Extract the [x, y] coordinate from the center of the cell holding the provided text.  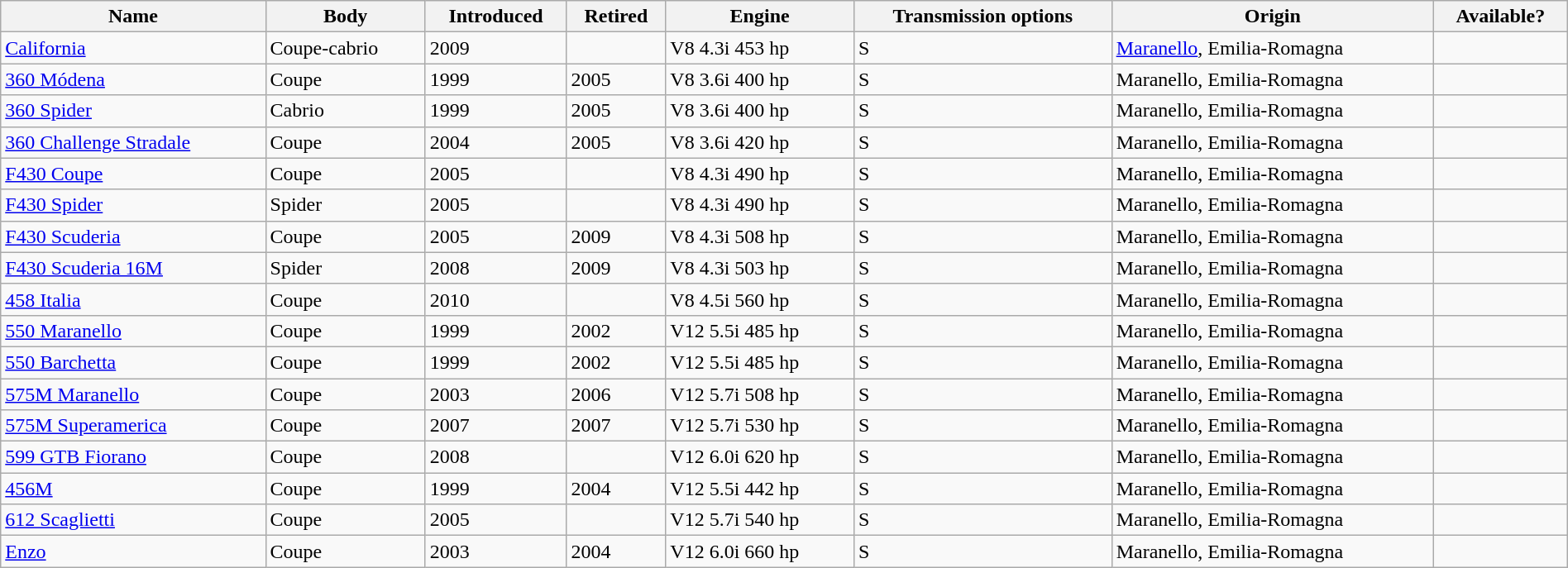
575M Maranello [133, 394]
V12 5.7i 540 hp [760, 520]
V8 4.3i 453 hp [760, 48]
Enzo [133, 551]
Transmission options [982, 17]
V12 6.0i 660 hp [760, 551]
F430 Coupe [133, 174]
612 Scaglietti [133, 520]
F430 Scuderia 16M [133, 268]
360 Challenge Stradale [133, 142]
Coupe-cabrio [346, 48]
V12 5.7i 530 hp [760, 426]
F430 Spider [133, 205]
Available? [1500, 17]
Name [133, 17]
Retired [616, 17]
2006 [616, 394]
V8 4.3i 503 hp [760, 268]
360 Módena [133, 79]
599 GTB Fiorano [133, 457]
Origin [1272, 17]
V8 4.5i 560 hp [760, 299]
California [133, 48]
Engine [760, 17]
456M [133, 489]
V8 4.3i 508 hp [760, 236]
550 Barchetta [133, 362]
2010 [496, 299]
458 Italia [133, 299]
550 Maranello [133, 331]
V12 5.5i 442 hp [760, 489]
F430 Scuderia [133, 236]
Body [346, 17]
360 Spider [133, 111]
V8 3.6i 420 hp [760, 142]
575M Superamerica [133, 426]
Introduced [496, 17]
V12 6.0i 620 hp [760, 457]
Cabrio [346, 111]
V12 5.7i 508 hp [760, 394]
